Extract the [x, y] coordinate from the center of the cell holding the provided text.  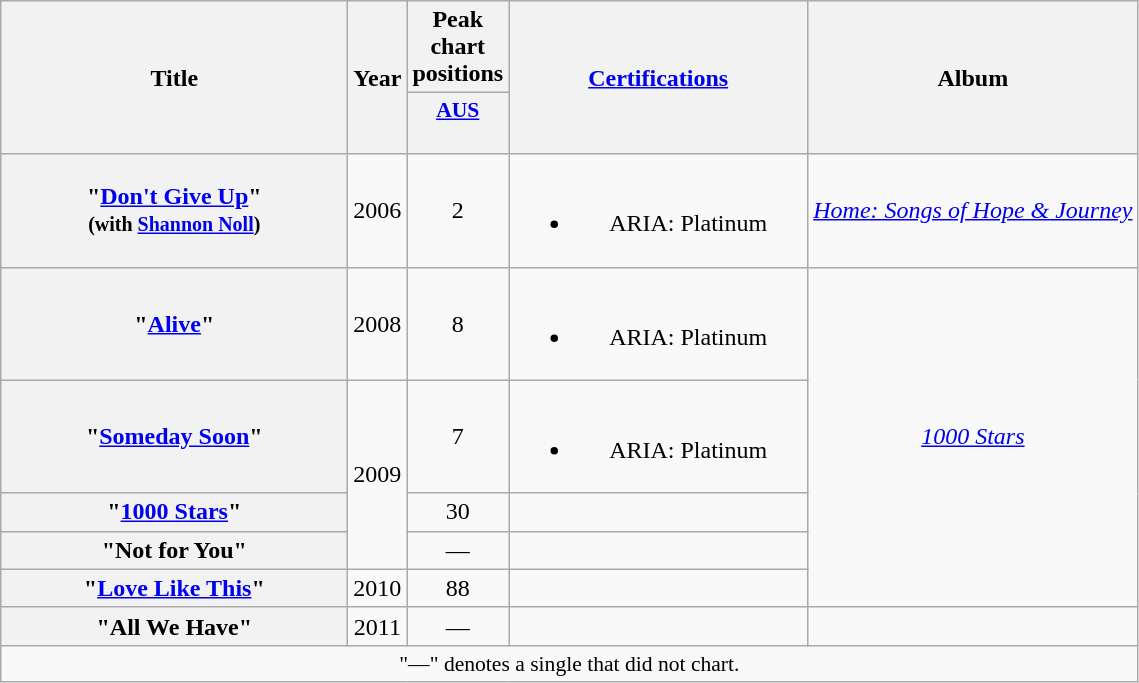
"All We Have" [174, 626]
2010 [378, 588]
8 [458, 324]
2008 [378, 324]
"1000 Stars" [174, 512]
"Not for You" [174, 550]
Year [378, 78]
30 [458, 512]
2011 [378, 626]
88 [458, 588]
"—" denotes a single that did not chart. [570, 663]
"Someday Soon" [174, 436]
2 [458, 210]
2009 [378, 474]
Title [174, 78]
1000 Stars [973, 437]
Home: Songs of Hope & Journey [973, 210]
"Alive" [174, 324]
"Love Like This" [174, 588]
2006 [378, 210]
AUS [458, 124]
"Don't Give Up"(with Shannon Noll) [174, 210]
7 [458, 436]
Album [973, 78]
Peak chart positions [458, 47]
Certifications [658, 78]
